Return the (x, y) coordinate for the center point of the cell that contains the specified text.  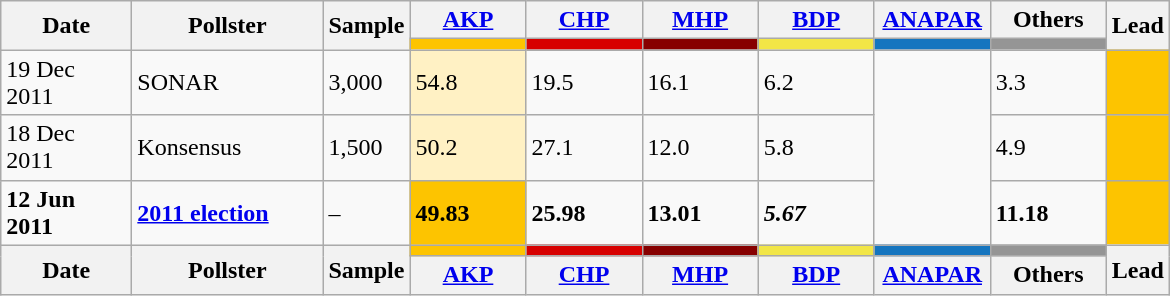
25.98 (584, 212)
5.8 (816, 148)
27.1 (584, 148)
12 Jun 2011 (66, 212)
18 Dec 2011 (66, 148)
16.1 (700, 82)
11.18 (1048, 212)
6.2 (816, 82)
4.9 (1048, 148)
3,000 (366, 82)
49.83 (468, 212)
1,500 (366, 148)
SONAR (228, 82)
3.3 (1048, 82)
19.5 (584, 82)
19 Dec 2011 (66, 82)
54.8 (468, 82)
– (366, 212)
2011 election (228, 212)
12.0 (700, 148)
50.2 (468, 148)
Konsensus (228, 148)
13.01 (700, 212)
5.67 (816, 212)
